Extract the (x, y) coordinate from the center of the cell holding the provided text.  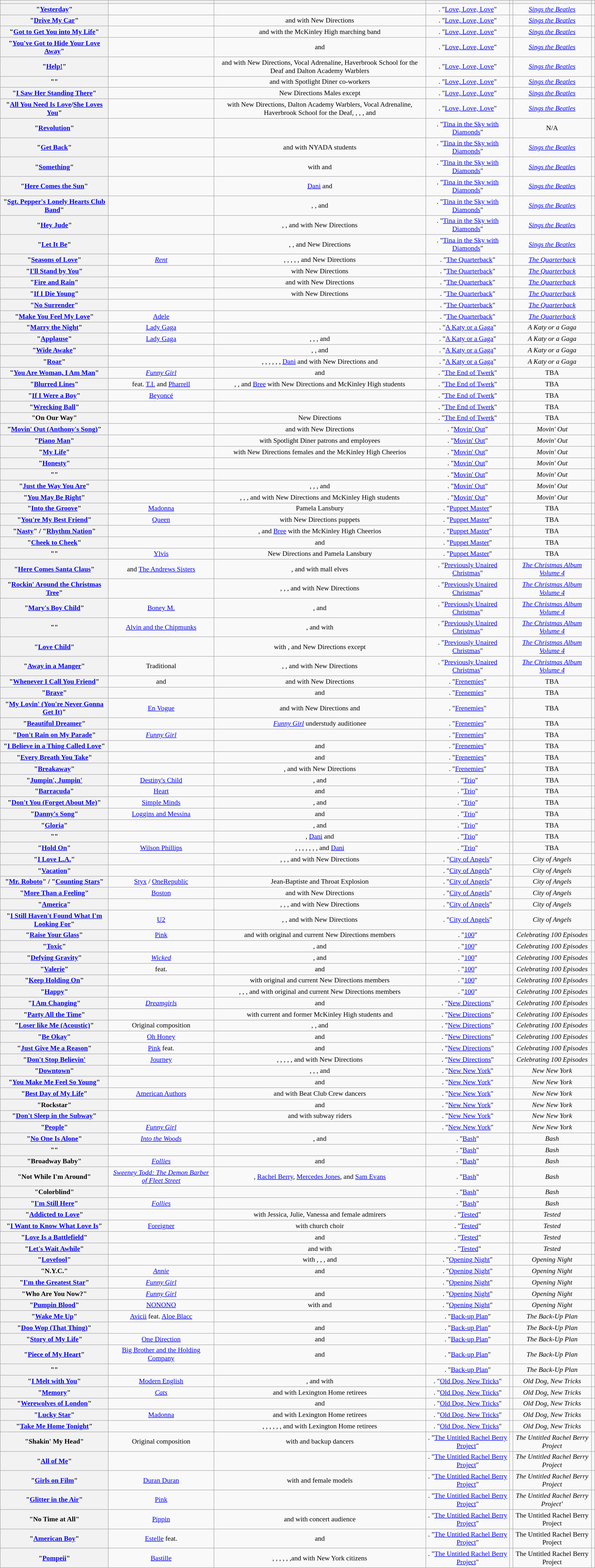
En Vogue (161, 708)
Bastille (161, 1558)
"I'm Still Here" (55, 1203)
with and female models (320, 1480)
and with subway riders (320, 1116)
"Yesterday" (55, 9)
"Rockin' Around the Christmas Tree" (55, 588)
"Hey Jude" (55, 225)
Estelle feat. (161, 1539)
"You've Got to Hide Your Love Away" (55, 47)
"Sgt. Pepper's Lonely Hearts Club Band" (55, 206)
"I Melt with You" (55, 1381)
Jean-Baptiste and Throat Explosion (320, 882)
"Seasons of Love" (55, 260)
with Spotlight Diner patrons and employees (320, 441)
with original and current New Directions members (320, 980)
Traditional (161, 666)
, , and New Directions (320, 244)
Heart (161, 791)
Boney M. (161, 608)
Beyoncé (161, 395)
"More Than a Feeling" (55, 893)
and with Beat Club Crew dancers (320, 1093)
with , , , and (320, 1260)
Rent (161, 260)
, and Bree with the McKinley High Cheerios (320, 531)
"Love Is a Battlefield" (55, 1237)
"Story of My Life" (55, 1339)
with , and New Directions except (320, 647)
"You're My Best Friend" (55, 520)
"I Am Changing" (55, 1003)
"No Surrender" (55, 305)
"Beautiful Dreamer" (55, 724)
"Pumpin Blood" (55, 1305)
"Nasty" / "Rhythm Nation" (55, 531)
, and with New Directions (320, 769)
Duran Duran (161, 1480)
"No One Is Alone" (55, 1139)
"Vacation" (55, 871)
"All of Me" (55, 1461)
, , , , , ,and with New York citizens (320, 1558)
Sweeney Todd: The Demon Barber of Fleet Street (161, 1177)
, Dani and (320, 837)
"Hold On" (55, 848)
Pippin (161, 1519)
"I Want to Know What Love Is" (55, 1226)
and with Spotlight Diner co-workers (320, 82)
Adele (161, 316)
"I Believe in a Thing Called Love" (55, 746)
"My Life" (55, 452)
Dani and (320, 186)
"Gloria" (55, 825)
"Help!" (55, 67)
"Applause" (55, 339)
"N.Y.C." (55, 1271)
"Into the Groove" (55, 508)
Pamela Lansbury (320, 508)
"Downtown" (55, 1071)
and with (320, 1249)
One Direction (161, 1339)
"Piece of My Heart" (55, 1354)
Pink feat. (161, 1048)
, , , and with New Directions and McKinley High students (320, 497)
"Addicted to Love" (55, 1215)
New Directions and Pamela Lansbury (320, 554)
New Directions (320, 418)
Simple Minds (161, 803)
"Valerie" (55, 969)
Oh Honey (161, 1037)
"American Boy" (55, 1539)
"Keep Holding On" (55, 980)
"No Time at All" (55, 1519)
"Take Me Home Tonight" (55, 1426)
feat. T.I. and Pharrell (161, 384)
"Memory" (55, 1392)
"I Still Haven't Found What I'm Looking For" (55, 920)
and with New Directions, Vocal Adrenaline, Haverbrook School for the Deaf and Dalton Academy Warblers (320, 67)
New Directions Males except (320, 93)
"Best Day of My Life" (55, 1093)
, , , and with original and current New Directions members (320, 992)
Avicii feat. Aloe Blacc (161, 1317)
with Jessica, Julie, Vanessa and female admirers (320, 1215)
"Don't Rain on My Parade" (55, 735)
, , , , , , Dani and with New Directions and (320, 362)
"Wake Me Up" (55, 1317)
with current and former McKinley High students and (320, 1014)
"Movin' Out (Anthony's Song)" (55, 429)
"Who Are You Now?" (55, 1294)
"Breakaway" (55, 769)
and with New Directions and (320, 708)
"Pompeii" (55, 1558)
"Party All the Time" (55, 1014)
"Blurred Lines" (55, 384)
Alvin and the Chipmunks (161, 627)
"Shakin' My Head" (55, 1442)
"Here Comes the Sun" (55, 186)
"Something" (55, 167)
"Got to Get You into My Life" (55, 32)
, and with mall elves (320, 569)
"Just Give Me a Reason" (55, 1048)
"Love Child" (55, 647)
Cats (161, 1392)
with New Directions puppets (320, 520)
"Be Okay" (55, 1037)
Destiny's Child (161, 780)
"Make You Feel My Love" (55, 316)
"People" (55, 1127)
"Here Comes Santa Claus" (55, 569)
"I'll Stand by You" (55, 271)
U2 (161, 920)
"Marry the Night" (55, 328)
feat. (161, 969)
"Doo Wop (That Thing)" (55, 1328)
"On Our Way" (55, 418)
The Untitled Rachel Berry Project' (552, 1500)
, Rachel Berry, Mercedes Jones, and Sam Evans (320, 1177)
"Toxic" (55, 947)
with church choir (320, 1226)
, , and Bree with New Directions and McKinley High students (320, 384)
"Raise Your Glass" (55, 935)
"You Make Me Feel So Young" (55, 1082)
"All You Need Is Love/She Loves You" (55, 109)
"Whenever I Call You Friend" (55, 681)
"Just the Way You Are" (55, 486)
"I'm the Greatest Star" (55, 1283)
"Get Back" (55, 147)
"Wide Awake" (55, 350)
"You May Be Right" (55, 497)
Styx / OneRepublic (161, 882)
"Piano Man" (55, 441)
Journey (161, 1060)
, , , , , and New Directions (320, 260)
"Revolution" (55, 128)
"Not While I'm Around" (55, 1177)
Foreigner (161, 1226)
"Let's Wait Awhile" (55, 1249)
"Werewolves of London" (55, 1404)
Wicked (161, 958)
, , , , , , , and Dani (320, 848)
"Lovefool" (55, 1260)
, , , , , and with New Directions (320, 1060)
"Girls on Film" (55, 1480)
Loggins and Messina (161, 814)
"Honesty" (55, 463)
"You Are Woman, I Am Man" (55, 373)
"Barracuda" (55, 791)
"Happy" (55, 992)
"Cheek to Cheek" (55, 542)
"Away in a Manger" (55, 666)
NONONO (161, 1305)
"Lucky Star" (55, 1415)
and with concert audience (320, 1519)
"Let It Be" (55, 244)
and with original and current New Directions members (320, 935)
"Mary's Boy Child" (55, 608)
"Loser like Me (Acoustic)" (55, 1026)
"Roar" (55, 362)
"Brave" (55, 693)
"My Lovin' (You're Never Gonna Get It)" (55, 708)
"Drive My Car" (55, 21)
Wilson Phillips (161, 848)
and The Andrews Sisters (161, 569)
"I Saw Her Standing There" (55, 93)
Big Brother and the Holding Company (161, 1354)
Funny Girl understudy auditionee (320, 724)
with New Directions females and the McKinley High Cheerios (320, 452)
"Glitter in the Air" (55, 1500)
and with the McKinley High marching band (320, 32)
"Every Breath You Take" (55, 758)
"Broadway Baby" (55, 1161)
"Wrecking Ball" (55, 407)
and with NYADA students (320, 147)
"Danny's Song" (55, 814)
"Defying Gravity" (55, 958)
Annie (161, 1271)
"Fire and Rain" (55, 282)
"Jumpin', Jumpin' (55, 780)
"Don't You (Forget About Me)" (55, 803)
Into the Woods (161, 1139)
"Don't Sleep in the Subway" (55, 1116)
"If I Die Young" (55, 294)
Queen (161, 520)
"Don't Stop Believin' (55, 1060)
"If I Were a Boy" (55, 395)
"Mr. Roboto" / "Counting Stars" (55, 882)
with New Directions, Dalton Academy Warblers, Vocal Adrenaline, Haverbrook School for the Deaf, , , , and (320, 109)
"America" (55, 905)
Ylvis (161, 554)
"I Love L.A." (55, 859)
Dreamgirls (161, 1003)
"Colorblind" (55, 1192)
Boston (161, 893)
American Authors (161, 1093)
"Rockstar" (55, 1105)
Modern English (161, 1381)
with and backup dancers (320, 1442)
, , , , , , and with Lexington Home retirees (320, 1426)
N/A (552, 128)
